For the text-containing cell, return its midpoint in (X, Y) coordinate format. 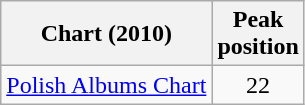
Polish Albums Chart (106, 85)
22 (258, 85)
Chart (2010) (106, 34)
Peakposition (258, 34)
